Find where the given text appears and provide that cell's center as [X, Y] coordinate. 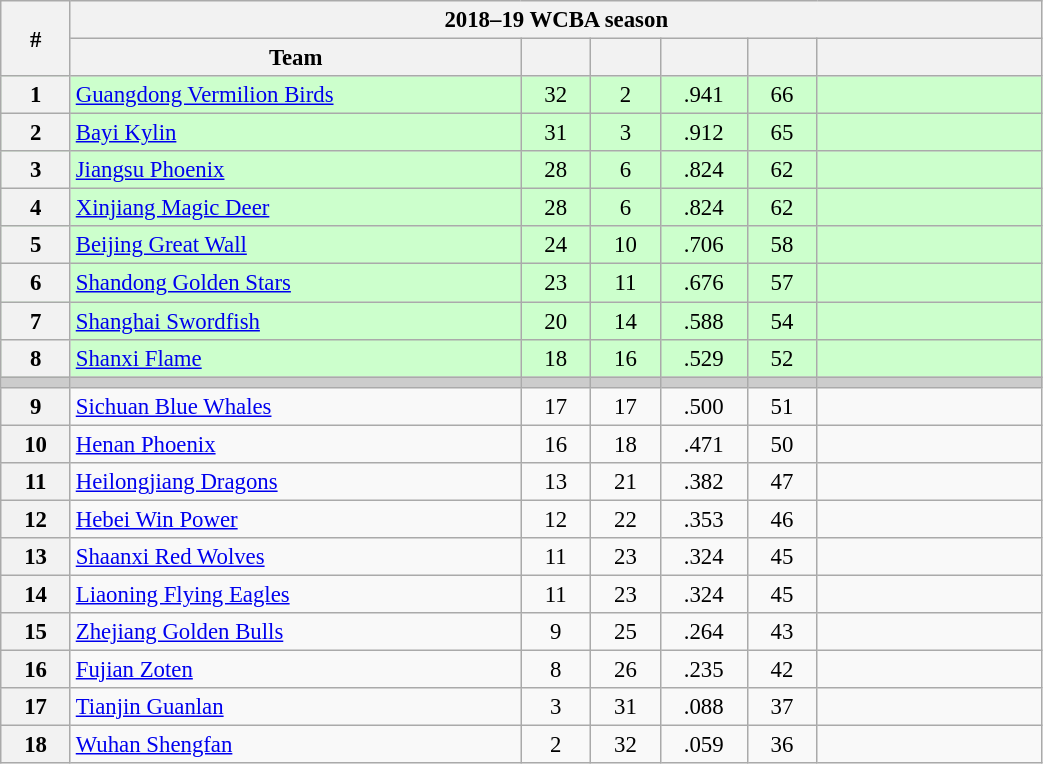
50 [782, 444]
36 [782, 745]
Fujian Zoten [295, 670]
Tianjin Guanlan [295, 707]
5 [36, 245]
22 [626, 519]
25 [626, 632]
.353 [704, 519]
21 [626, 482]
Beijing Great Wall [295, 245]
.500 [704, 406]
66 [782, 95]
24 [556, 245]
.059 [704, 745]
Team [295, 58]
Xinjiang Magic Deer [295, 208]
.088 [704, 707]
Guangdong Vermilion Birds [295, 95]
.235 [704, 670]
Shanxi Flame [295, 358]
52 [782, 358]
20 [556, 321]
.676 [704, 283]
.912 [704, 133]
Wuhan Shengfan [295, 745]
Heilongjiang Dragons [295, 482]
1 [36, 95]
26 [626, 670]
Zhejiang Golden Bulls [295, 632]
Sichuan Blue Whales [295, 406]
46 [782, 519]
47 [782, 482]
.706 [704, 245]
.588 [704, 321]
15 [36, 632]
7 [36, 321]
Jiangsu Phoenix [295, 170]
65 [782, 133]
.264 [704, 632]
2018–19 WCBA season [556, 20]
57 [782, 283]
.471 [704, 444]
# [36, 38]
4 [36, 208]
Shaanxi Red Wolves [295, 557]
51 [782, 406]
58 [782, 245]
Shanghai Swordfish [295, 321]
.529 [704, 358]
Henan Phoenix [295, 444]
37 [782, 707]
.382 [704, 482]
Bayi Kylin [295, 133]
54 [782, 321]
42 [782, 670]
43 [782, 632]
.941 [704, 95]
Hebei Win Power [295, 519]
Shandong Golden Stars [295, 283]
Liaoning Flying Eagles [295, 594]
